Detect which cell encompasses the target text, then output its (x, y) center coordinate. 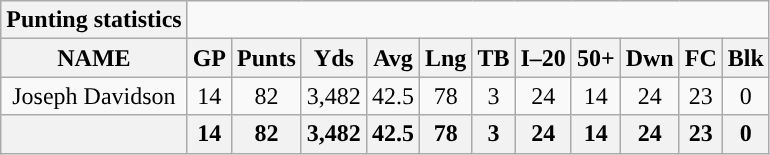
Yds (334, 58)
Punting statistics (94, 20)
Punts (267, 58)
Lng (445, 58)
FC (700, 58)
Joseph Davidson (94, 96)
I–20 (543, 58)
TB (494, 58)
Avg (392, 58)
Dwn (650, 58)
Blk (746, 58)
50+ (596, 58)
NAME (94, 58)
GP (209, 58)
